Detect which cell encompasses the target text, then output its [X, Y] center coordinate. 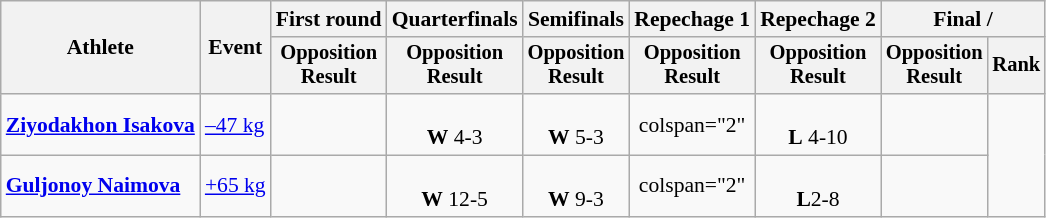
Ziyodakhon Isakova [100, 124]
Rank [1016, 66]
Quarterfinals [455, 19]
Repechage 2 [818, 19]
+65 kg [236, 186]
L 4-10 [818, 124]
Athlete [100, 48]
W 4-3 [455, 124]
Semifinals [576, 19]
L2-8 [818, 186]
Guljonoy Naimova [100, 186]
W 12-5 [455, 186]
Event [236, 48]
W 9-3 [576, 186]
First round [329, 19]
Repechage 1 [692, 19]
Final / [963, 19]
–47 kg [236, 124]
W 5-3 [576, 124]
